Scan for the cell matching the given text and deliver its [x, y] coordinate at center. 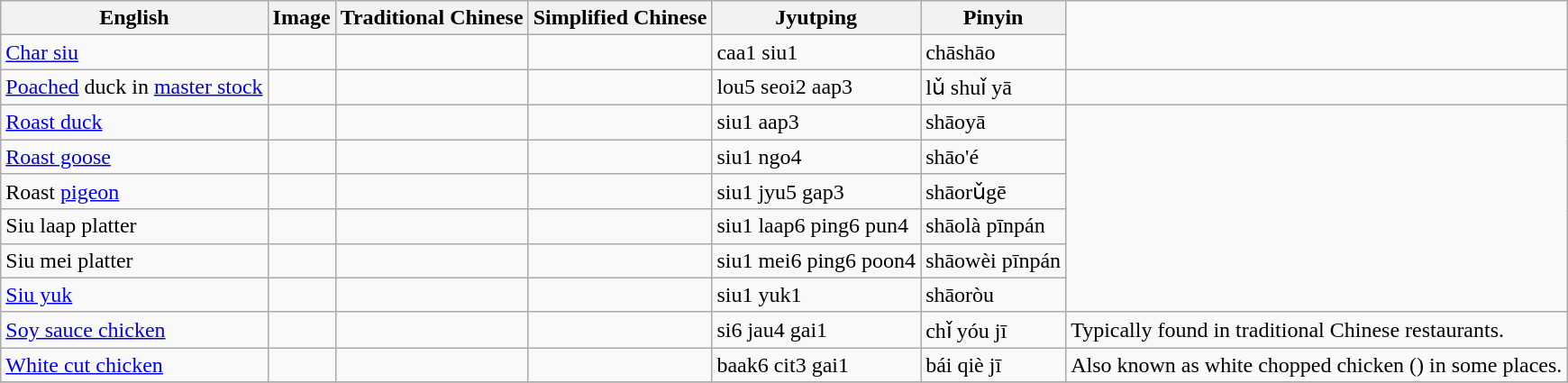
Roast goose [134, 156]
Roast pigeon [134, 192]
lou5 seoi2 aap3 [816, 87]
shāolà pīnpán [993, 226]
shāorǔgē [993, 192]
Also known as white chopped chicken () in some places. [1317, 365]
Poached duck in master stock [134, 87]
siu1 ngo4 [816, 156]
Siu yuk [134, 295]
English [134, 18]
Siu mei platter [134, 260]
siu1 laap6 ping6 pun4 [816, 226]
shāowèi pīnpán [993, 260]
Siu laap platter [134, 226]
Soy sauce chicken [134, 330]
Typically found in traditional Chinese restaurants. [1317, 330]
siu1 jyu5 gap3 [816, 192]
chǐ yóu jī [993, 330]
shāoyā [993, 122]
siu1 aap3 [816, 122]
Traditional Chinese [432, 18]
bái qiè jī [993, 365]
Pinyin [993, 18]
Roast duck [134, 122]
caa1 siu1 [816, 52]
siu1 mei6 ping6 poon4 [816, 260]
baak6 cit3 gai1 [816, 365]
Char siu [134, 52]
shāo'é [993, 156]
Jyutping [816, 18]
Simplified Chinese [620, 18]
lǔ shuǐ yā [993, 87]
Image [301, 18]
shāoròu [993, 295]
chāshāo [993, 52]
si6 jau4 gai1 [816, 330]
White cut chicken [134, 365]
siu1 yuk1 [816, 295]
